From the cell containing the given text, extract its center point as (x, y) coordinate. 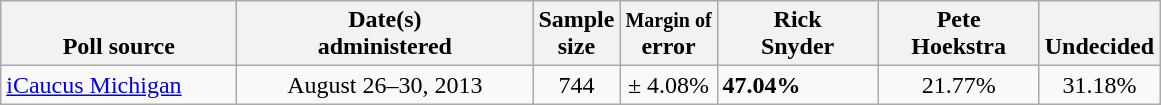
± 4.08% (668, 85)
Poll source (119, 34)
RickSnyder (798, 34)
31.18% (1099, 85)
Date(s)administered (385, 34)
744 (576, 85)
47.04% (798, 85)
Samplesize (576, 34)
Undecided (1099, 34)
August 26–30, 2013 (385, 85)
iCaucus Michigan (119, 85)
21.77% (958, 85)
Margin oferror (668, 34)
PeteHoekstra (958, 34)
